Extract the (x, y) coordinate from the center of the cell holding the provided text.  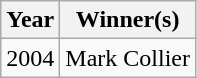
2004 (30, 58)
Winner(s) (128, 20)
Year (30, 20)
Mark Collier (128, 58)
